Extract the [x, y] coordinate from the center of the cell holding the provided text.  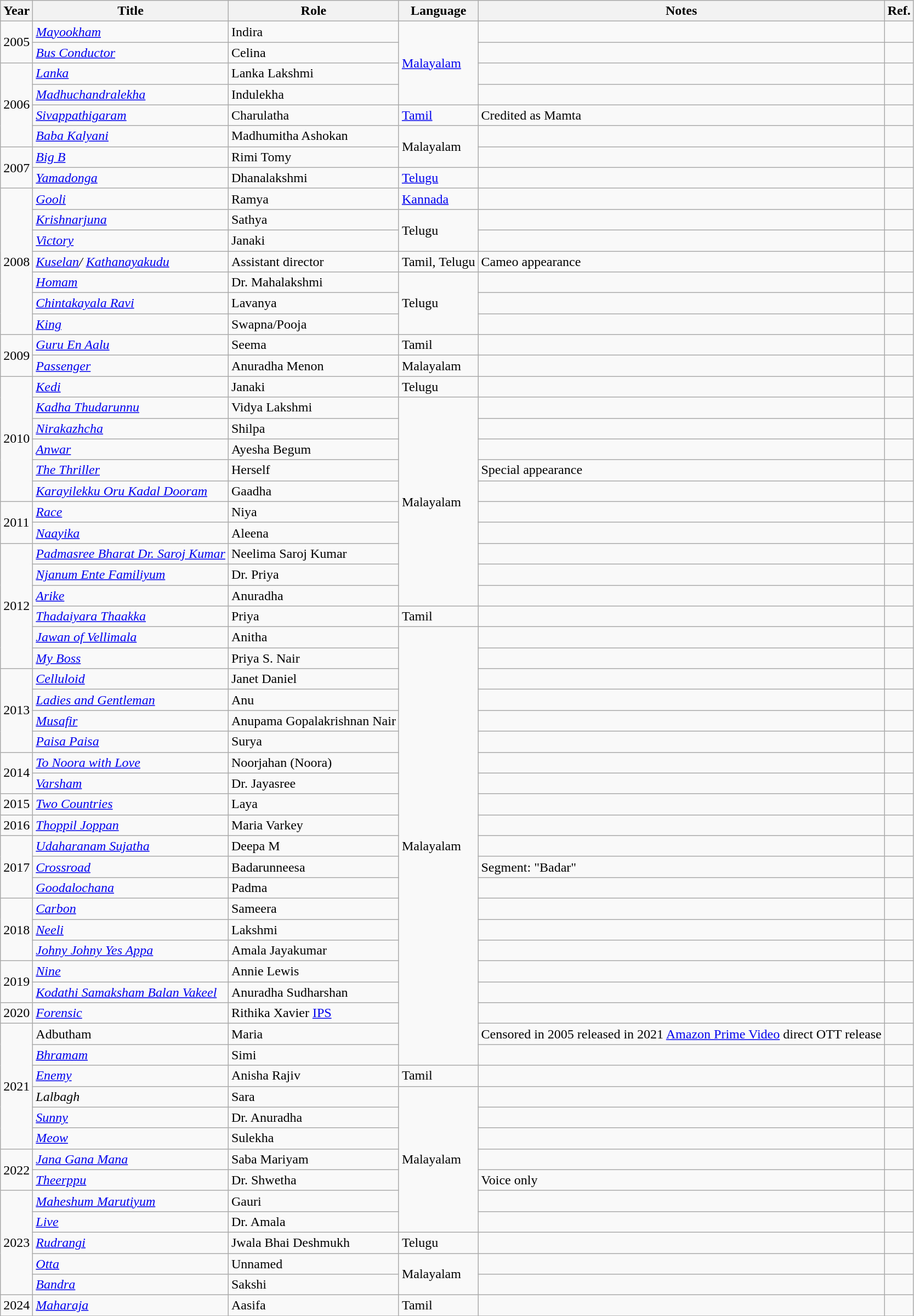
Saba Mariyam [314, 1159]
Madhumitha Ashokan [314, 136]
Charulatha [314, 115]
Maheshum Marutiyum [130, 1201]
Aleena [314, 533]
2007 [16, 167]
Anuradha [314, 595]
The Thriller [130, 470]
My Boss [130, 658]
Adbutham [130, 1034]
Musafir [130, 721]
Forensic [130, 1013]
Lakshmi [314, 930]
Herself [314, 470]
Sameera [314, 908]
Jana Gana Mana [130, 1159]
Dr. Priya [314, 574]
Language [439, 11]
King [130, 324]
Kadha Thudarunnu [130, 408]
Mayookham [130, 32]
Nine [130, 972]
Assistant director [314, 262]
Theerppu [130, 1180]
Anupama Gopalakrishnan Nair [314, 721]
2019 [16, 982]
Amala Jayakumar [314, 951]
Guru En Aalu [130, 345]
Maria Varkey [314, 825]
Bus Conductor [130, 53]
Neeli [130, 930]
Anu [314, 700]
2009 [16, 355]
Yamadonga [130, 178]
Sara [314, 1097]
Anuradha Menon [314, 366]
Kodathi Samaksham Balan Vakeel [130, 992]
Bandra [130, 1285]
Jwala Bhai Deshmukh [314, 1242]
Annie Lewis [314, 972]
Lalbagh [130, 1097]
Tamil, Telugu [439, 262]
2016 [16, 825]
Deepa M [314, 846]
Baba Kalyani [130, 136]
2015 [16, 804]
Anuradha Sudharshan [314, 992]
Race [130, 512]
Otta [130, 1263]
Bhramam [130, 1055]
Ref. [899, 11]
Noorjahan (Noora) [314, 763]
Laya [314, 804]
Homam [130, 283]
Credited as Mamta [681, 115]
Arike [130, 595]
Meow [130, 1138]
Dr. Shwetha [314, 1180]
Paisa Paisa [130, 742]
Year [16, 11]
Title [130, 11]
Sulekha [314, 1138]
Rithika Xavier IPS [314, 1013]
2011 [16, 522]
Gooli [130, 199]
Dhanalakshmi [314, 178]
Unnamed [314, 1263]
Padmasree Bharat Dr. Saroj Kumar [130, 553]
Udaharanam Sujatha [130, 846]
Ayesha Begum [314, 449]
Kannada [439, 199]
Priya [314, 617]
Anisha Rajiv [314, 1076]
Naayika [130, 533]
Simi [314, 1055]
Indulekha [314, 94]
Cameo appearance [681, 262]
Krishnarjuna [130, 219]
Chintakayala Ravi [130, 303]
Notes [681, 11]
Gaadha [314, 491]
Neelima Saroj Kumar [314, 553]
2014 [16, 773]
Big B [130, 157]
Jawan of Vellimala [130, 637]
Surya [314, 742]
Crossroad [130, 867]
Live [130, 1222]
Janet Daniel [314, 679]
Ladies and Gentleman [130, 700]
To Noora with Love [130, 763]
Thadaiyara Thaakka [130, 617]
Vidya Lakshmi [314, 408]
Sakshi [314, 1285]
Goodalochana [130, 888]
2013 [16, 710]
Two Countries [130, 804]
Rudrangi [130, 1242]
Anwar [130, 449]
2012 [16, 606]
Victory [130, 240]
2021 [16, 1086]
Indira [314, 32]
Seema [314, 345]
Padma [314, 888]
Anitha [314, 637]
Kuselan/ Kathanayakudu [130, 262]
2023 [16, 1242]
Dr. Jayasree [314, 783]
2005 [16, 42]
Role [314, 11]
Madhuchandralekha [130, 94]
Maharaja [130, 1306]
Rimi Tomy [314, 157]
Ramya [314, 199]
Enemy [130, 1076]
2006 [16, 105]
Lavanya [314, 303]
Nirakazhcha [130, 428]
Kedi [130, 387]
Thoppil Joppan [130, 825]
Celina [314, 53]
Sunny [130, 1117]
2018 [16, 929]
Johny Johny Yes Appa [130, 951]
Dr. Amala [314, 1222]
Lanka Lakshmi [314, 74]
2022 [16, 1170]
Gauri [314, 1201]
2010 [16, 439]
Njanum Ente Familiyum [130, 574]
Celluloid [130, 679]
Voice only [681, 1180]
Special appearance [681, 470]
Shilpa [314, 428]
Aasifa [314, 1306]
Sathya [314, 219]
Badarunneesa [314, 867]
Priya S. Nair [314, 658]
Segment: "Badar" [681, 867]
Karayilekku Oru Kadal Dooram [130, 491]
Carbon [130, 908]
2008 [16, 261]
Varsham [130, 783]
Niya [314, 512]
2017 [16, 867]
Censored in 2005 released in 2021 Amazon Prime Video direct OTT release [681, 1034]
2020 [16, 1013]
2024 [16, 1306]
Maria [314, 1034]
Dr. Anuradha [314, 1117]
Swapna/Pooja [314, 324]
Lanka [130, 74]
Sivappathigaram [130, 115]
Dr. Mahalakshmi [314, 283]
Passenger [130, 366]
